Return the (x, y) coordinate for the center point of the cell that contains the specified text.  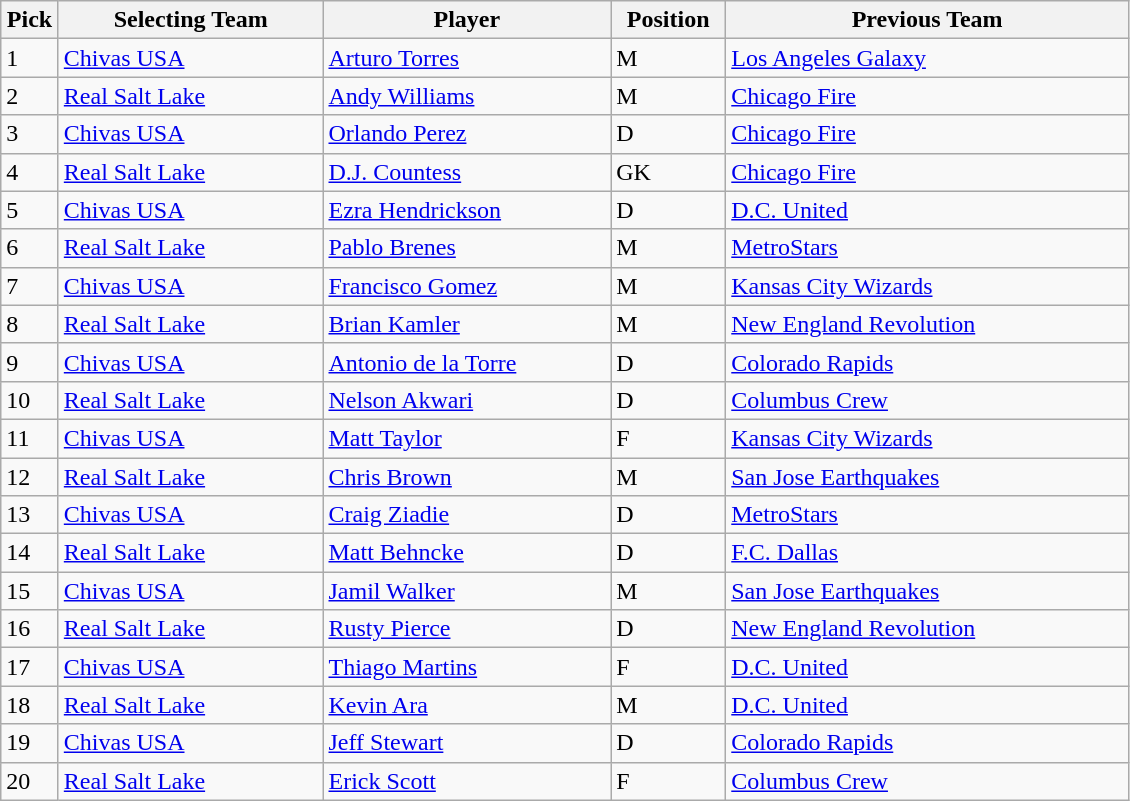
Nelson Akwari (467, 400)
Matt Taylor (467, 438)
20 (30, 781)
12 (30, 477)
1 (30, 58)
3 (30, 134)
Brian Kamler (467, 324)
D.J. Countess (467, 172)
GK (668, 172)
Francisco Gomez (467, 286)
Kevin Ara (467, 705)
Jamil Walker (467, 591)
18 (30, 705)
F.C. Dallas (928, 553)
Craig Ziadie (467, 515)
Pick (30, 20)
Position (668, 20)
Rusty Pierce (467, 629)
Erick Scott (467, 781)
5 (30, 210)
7 (30, 286)
Antonio de la Torre (467, 362)
6 (30, 248)
17 (30, 667)
Andy Williams (467, 96)
Chris Brown (467, 477)
10 (30, 400)
Player (467, 20)
Arturo Torres (467, 58)
Los Angeles Galaxy (928, 58)
9 (30, 362)
Matt Behncke (467, 553)
Thiago Martins (467, 667)
19 (30, 743)
2 (30, 96)
4 (30, 172)
Ezra Hendrickson (467, 210)
Selecting Team (190, 20)
15 (30, 591)
11 (30, 438)
Previous Team (928, 20)
16 (30, 629)
8 (30, 324)
Pablo Brenes (467, 248)
Orlando Perez (467, 134)
Jeff Stewart (467, 743)
13 (30, 515)
14 (30, 553)
